Detect which cell encompasses the target text, then output its [X, Y] center coordinate. 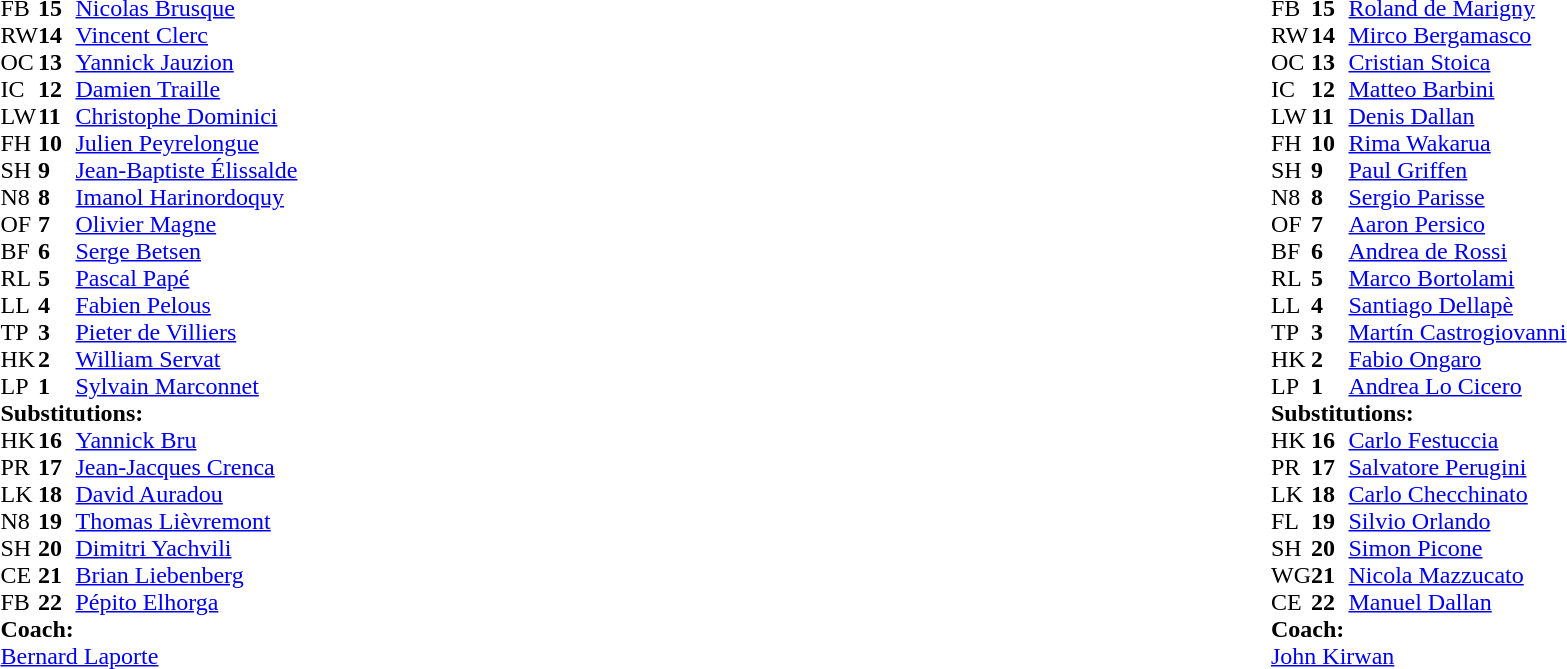
Carlo Festuccia [1457, 440]
Andrea de Rossi [1457, 252]
Mirco Bergamasco [1457, 36]
Yannick Bru [187, 440]
Santiago Dellapè [1457, 306]
Rima Wakarua [1457, 144]
FB [19, 602]
Christophe Dominici [187, 116]
Vincent Clerc [187, 36]
WG [1291, 576]
Thomas Lièvremont [187, 522]
Aaron Persico [1457, 224]
Denis Dallan [1457, 116]
David Auradou [187, 494]
William Servat [187, 360]
Jean-Jacques Crenca [187, 468]
Salvatore Perugini [1457, 468]
Julien Peyrelongue [187, 144]
Fabio Ongaro [1457, 360]
Sylvain Marconnet [187, 386]
Paul Griffen [1457, 170]
Pascal Papé [187, 278]
Nicola Mazzucato [1457, 576]
Yannick Jauzion [187, 62]
Olivier Magne [187, 224]
Carlo Checchinato [1457, 494]
Imanol Harinordoquy [187, 198]
Serge Betsen [187, 252]
FL [1291, 522]
Damien Traille [187, 90]
Pieter de Villiers [187, 332]
Martín Castrogiovanni [1457, 332]
Pépito Elhorga [187, 602]
Silvio Orlando [1457, 522]
Brian Liebenberg [187, 576]
Matteo Barbini [1457, 90]
Manuel Dallan [1457, 602]
Bernard Laporte [148, 656]
Fabien Pelous [187, 306]
John Kirwan [1418, 656]
Dimitri Yachvili [187, 548]
Marco Bortolami [1457, 278]
Simon Picone [1457, 548]
Sergio Parisse [1457, 198]
Cristian Stoica [1457, 62]
Andrea Lo Cicero [1457, 386]
Jean-Baptiste Élissalde [187, 170]
